For the text-containing cell, return its midpoint in [x, y] coordinate format. 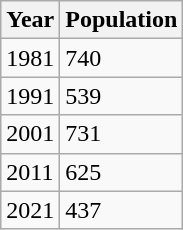
539 [122, 96]
Year [30, 20]
731 [122, 134]
740 [122, 58]
Population [122, 20]
1991 [30, 96]
2021 [30, 210]
2001 [30, 134]
437 [122, 210]
2011 [30, 172]
625 [122, 172]
1981 [30, 58]
